Return (x, y) of the center of cell containing provided text 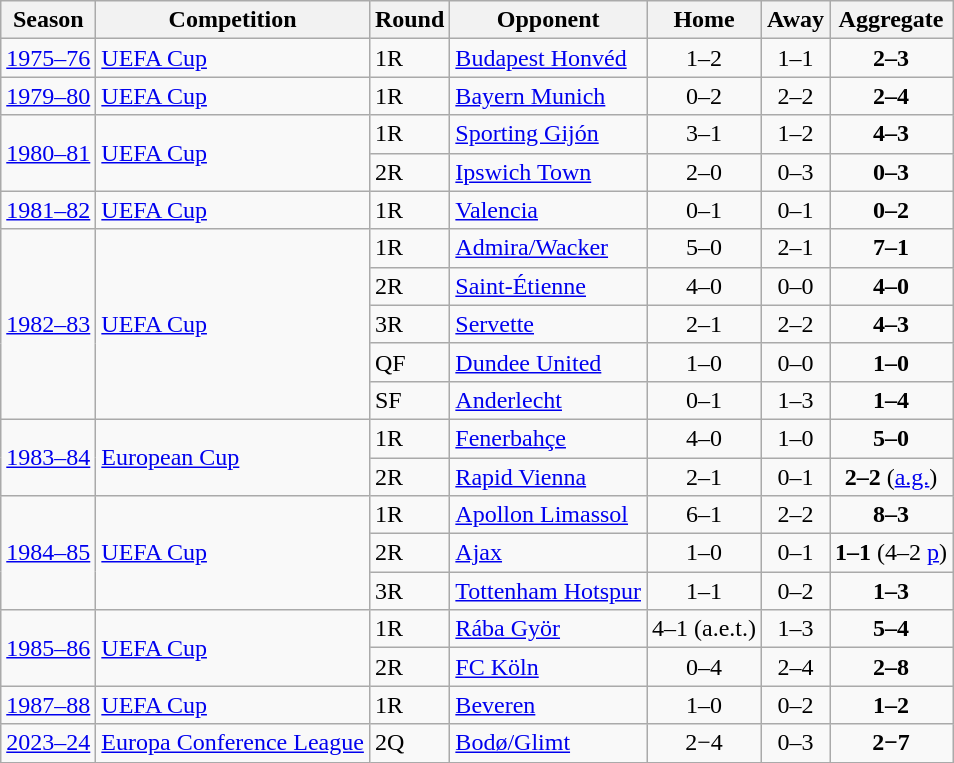
3–1 (704, 134)
SF (409, 400)
1987–88 (48, 705)
Bodø/Glimt (548, 743)
Apollon Limassol (548, 515)
Bayern Munich (548, 96)
Anderlecht (548, 400)
7–1 (892, 248)
Europa Conference League (233, 743)
1981–82 (48, 210)
Home (704, 20)
1985–86 (48, 648)
Fenerbahçe (548, 438)
Valencia (548, 210)
Away (796, 20)
6–1 (704, 515)
QF (409, 362)
Dundee United (548, 362)
Ipswich Town (548, 172)
2Q (409, 743)
Beveren (548, 705)
Servette (548, 324)
Tottenham Hotspur (548, 591)
1–4 (892, 400)
European Cup (233, 457)
2–3 (892, 58)
1975–76 (48, 58)
2–0 (704, 172)
FC Köln (548, 667)
Opponent (548, 20)
2–2 (a.g.) (892, 477)
Budapest Honvéd (548, 58)
Round (409, 20)
Saint-Étienne (548, 286)
Aggregate (892, 20)
8–3 (892, 515)
2023–24 (48, 743)
2−4 (704, 743)
Admira/Wacker (548, 248)
1980–81 (48, 153)
0–4 (704, 667)
1982–83 (48, 324)
1979–80 (48, 96)
Rába Györ (548, 629)
Competition (233, 20)
1–1 (4–2 p) (892, 553)
2–8 (892, 667)
5–4 (892, 629)
4–1 (a.e.t.) (704, 629)
Season (48, 20)
1983–84 (48, 457)
1984–85 (48, 553)
Ajax (548, 553)
2−7 (892, 743)
Sporting Gijón (548, 134)
Rapid Vienna (548, 477)
